Scan for the cell matching the given text and deliver its (x, y) coordinate at center. 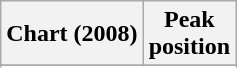
Chart (2008) (72, 34)
Peak position (189, 34)
